Identify which cell holds the provided text, then report its [x, y] central coordinate. 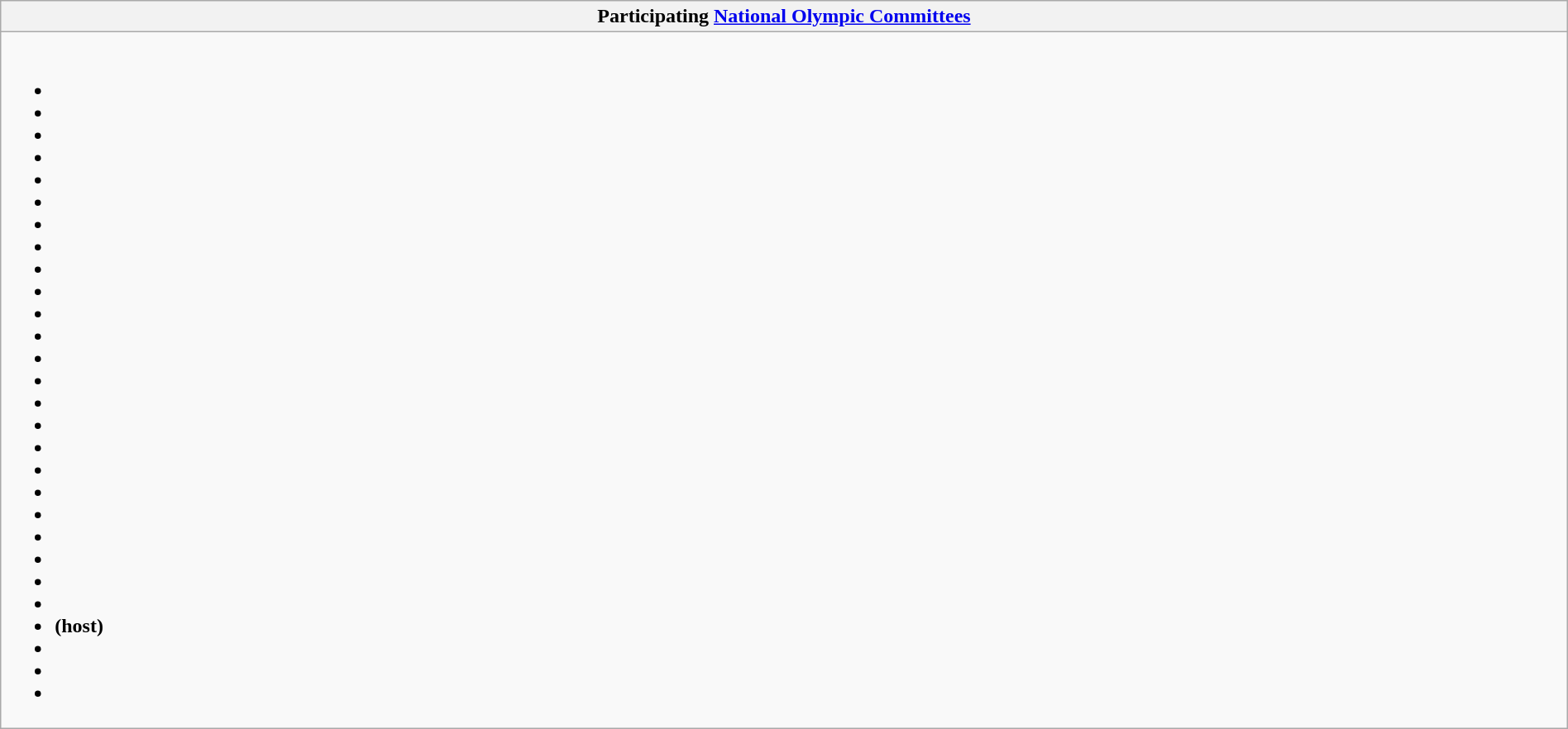
(host) [784, 380]
Participating National Olympic Committees [784, 17]
